For the text-containing cell, return its midpoint in [x, y] coordinate format. 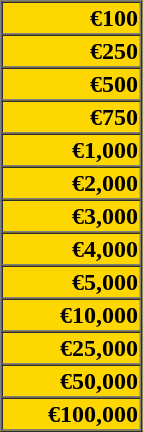
€4,000 [72, 248]
€1,000 [72, 150]
€3,000 [72, 216]
€500 [72, 84]
€100 [72, 18]
€10,000 [72, 314]
€25,000 [72, 348]
€750 [72, 116]
€5,000 [72, 282]
€50,000 [72, 380]
€2,000 [72, 182]
€250 [72, 50]
€100,000 [72, 414]
